Extract the [X, Y] coordinate from the center of the cell holding the provided text.  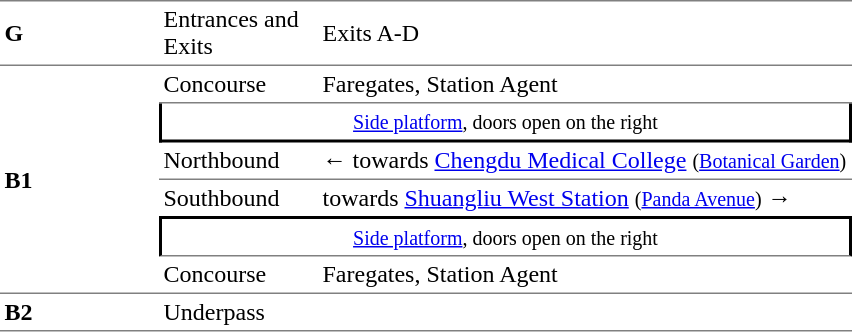
towards Shuangliu West Station (Panda Avenue) → [585, 198]
Entrances and Exits [238, 33]
Northbound [238, 161]
Southbound [238, 198]
← towards Chengdu Medical College (Botanical Garden) [585, 161]
B1 [80, 180]
B2 [80, 313]
Exits A-D [585, 33]
G [80, 33]
Underpass [238, 313]
